For the text-containing cell, return its midpoint in [x, y] coordinate format. 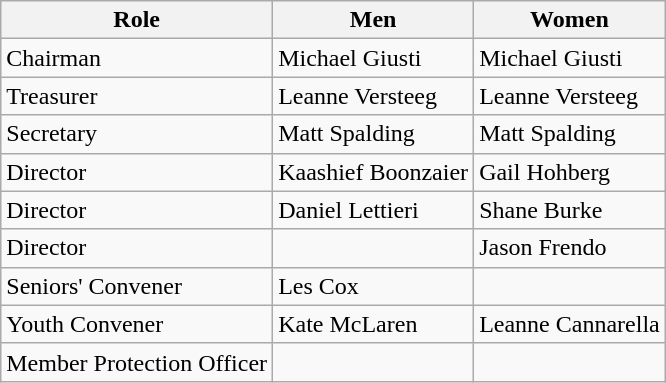
Secretary [137, 134]
Men [374, 20]
Youth Convener [137, 324]
Shane Burke [570, 210]
Jason Frendo [570, 248]
Gail Hohberg [570, 172]
Chairman [137, 58]
Treasurer [137, 96]
Daniel Lettieri [374, 210]
Seniors' Convener [137, 286]
Role [137, 20]
Women [570, 20]
Kate McLaren [374, 324]
Kaashief Boonzaier [374, 172]
Member Protection Officer [137, 362]
Les Cox [374, 286]
Leanne Cannarella [570, 324]
